Identify which cell holds the provided text, then report its (x, y) central coordinate. 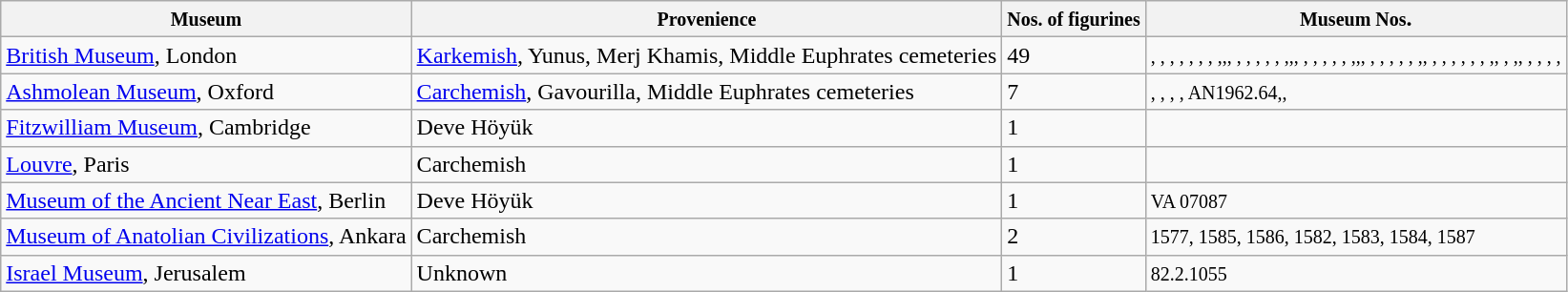
, , , , , , , ,,, , , , , , ,,, , , , , , ,,, , , , , , ,, , , , , , , ,, , ,, , , , , (1355, 55)
Museum of the Ancient Near East, Berlin (206, 200)
Israel Museum, Jerusalem (206, 273)
7 (1074, 92)
Provenience (706, 19)
Carchemish, Gavourilla, Middle Euphrates cemeteries (706, 92)
, , , , AN1962.64,, (1355, 92)
82.2.1055 (1355, 273)
Museum Nos. (1355, 19)
2 (1074, 237)
Nos. of figurines (1074, 19)
1577, 1585, 1586, 1582, 1583, 1584, 1587 (1355, 237)
Museum of Anatolian Civilizations, Ankara (206, 237)
Unknown (706, 273)
VA 07087 (1355, 200)
British Museum, London (206, 55)
Karkemish, Yunus, Merj Khamis, Middle Euphrates cemeteries (706, 55)
Fitzwilliam Museum, Cambridge (206, 128)
Museum (206, 19)
49 (1074, 55)
Louvre, Paris (206, 164)
Ashmolean Museum, Oxford (206, 92)
